Scan for the cell matching the given text and deliver its (X, Y) coordinate at center. 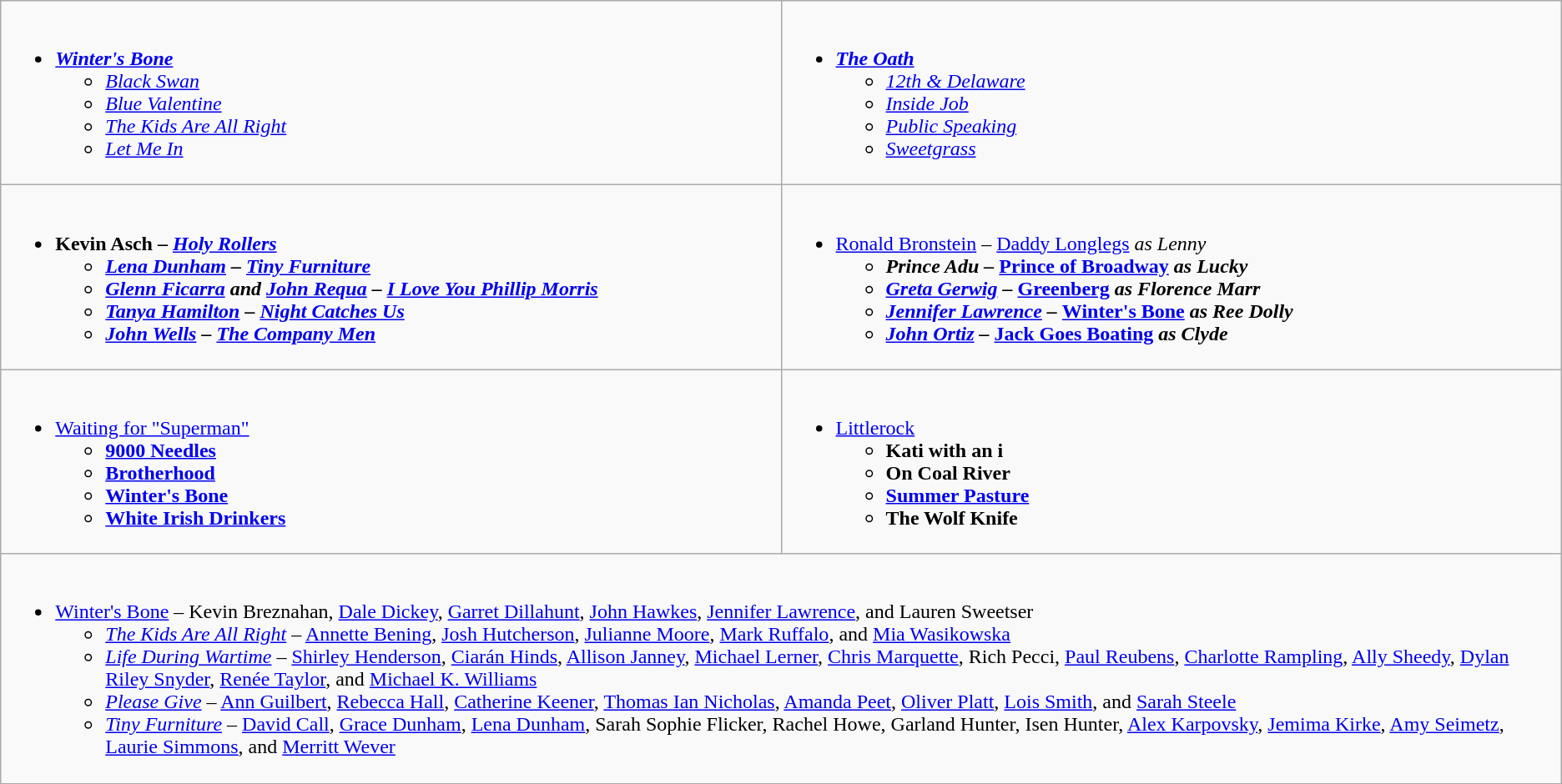
The Oath12th & DelawareInside JobPublic SpeakingSweetgrass (1171, 93)
Winter's BoneBlack SwanBlue ValentineThe Kids Are All RightLet Me In (390, 93)
LittlerockKati with an iOn Coal RiverSummer PastureThe Wolf Knife (1171, 462)
Waiting for "Superman"9000 NeedlesBrotherhoodWinter's BoneWhite Irish Drinkers (390, 462)
